From the cell containing the given text, extract its center point as [X, Y] coordinate. 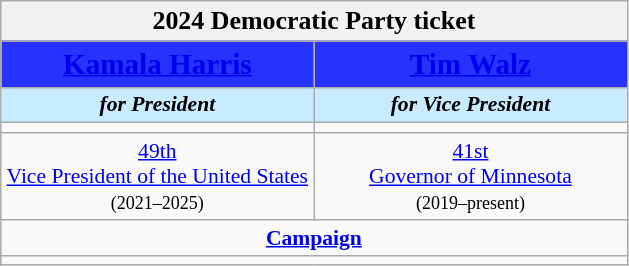
Kamala Harris [158, 64]
for Vice President [470, 105]
Campaign [314, 238]
49thVice President of the United States(2021–2025) [158, 176]
2024 Democratic Party ticket [314, 21]
Tim Walz [470, 64]
for President [158, 105]
41stGovernor of Minnesota(2019–present) [470, 176]
